Locate the cell with the specified text and output its [x, y] center coordinate. 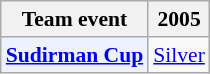
Team event [75, 19]
Sudirman Cup [75, 55]
2005 [179, 19]
Silver [179, 55]
